Provide the [X, Y] coordinate of the cell's center where the given text is located.  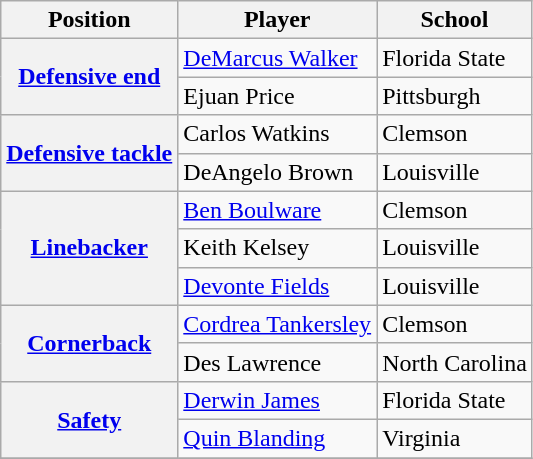
Pittsburgh [455, 96]
Quin Blanding [278, 438]
Cornerback [90, 343]
Ejuan Price [278, 96]
Keith Kelsey [278, 248]
North Carolina [455, 362]
Ben Boulware [278, 210]
Safety [90, 419]
Position [90, 20]
School [455, 20]
DeAngelo Brown [278, 172]
Player [278, 20]
Virginia [455, 438]
Defensive end [90, 77]
Carlos Watkins [278, 134]
Devonte Fields [278, 286]
Des Lawrence [278, 362]
DeMarcus Walker [278, 58]
Defensive tackle [90, 153]
Linebacker [90, 248]
Derwin James [278, 400]
Cordrea Tankersley [278, 324]
